Output the [X, Y] coordinate of the center of the cell containing the given text.  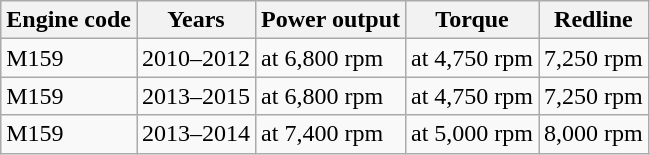
Engine code [69, 20]
2013–2014 [196, 134]
8,000 rpm [594, 134]
2010–2012 [196, 58]
Redline [594, 20]
at 7,400 rpm [331, 134]
2013–2015 [196, 96]
Torque [472, 20]
Power output [331, 20]
Years [196, 20]
at 5,000 rpm [472, 134]
